Capture the cell that displays the provided text and extract its (X, Y) central coordinate. 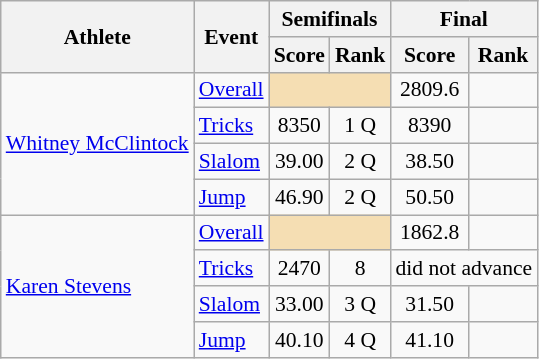
8 (360, 269)
Whitney McClintock (98, 143)
2809.6 (429, 90)
1862.8 (429, 233)
41.10 (429, 340)
did not advance (464, 269)
38.50 (429, 162)
Karen Stevens (98, 286)
Final (464, 19)
1 Q (360, 126)
Event (232, 36)
8350 (300, 126)
Semifinals (330, 19)
8390 (429, 126)
33.00 (300, 304)
39.00 (300, 162)
2470 (300, 269)
50.50 (429, 197)
4 Q (360, 340)
31.50 (429, 304)
46.90 (300, 197)
40.10 (300, 340)
3 Q (360, 304)
Athlete (98, 36)
